For the text-containing cell, return its midpoint in (X, Y) coordinate format. 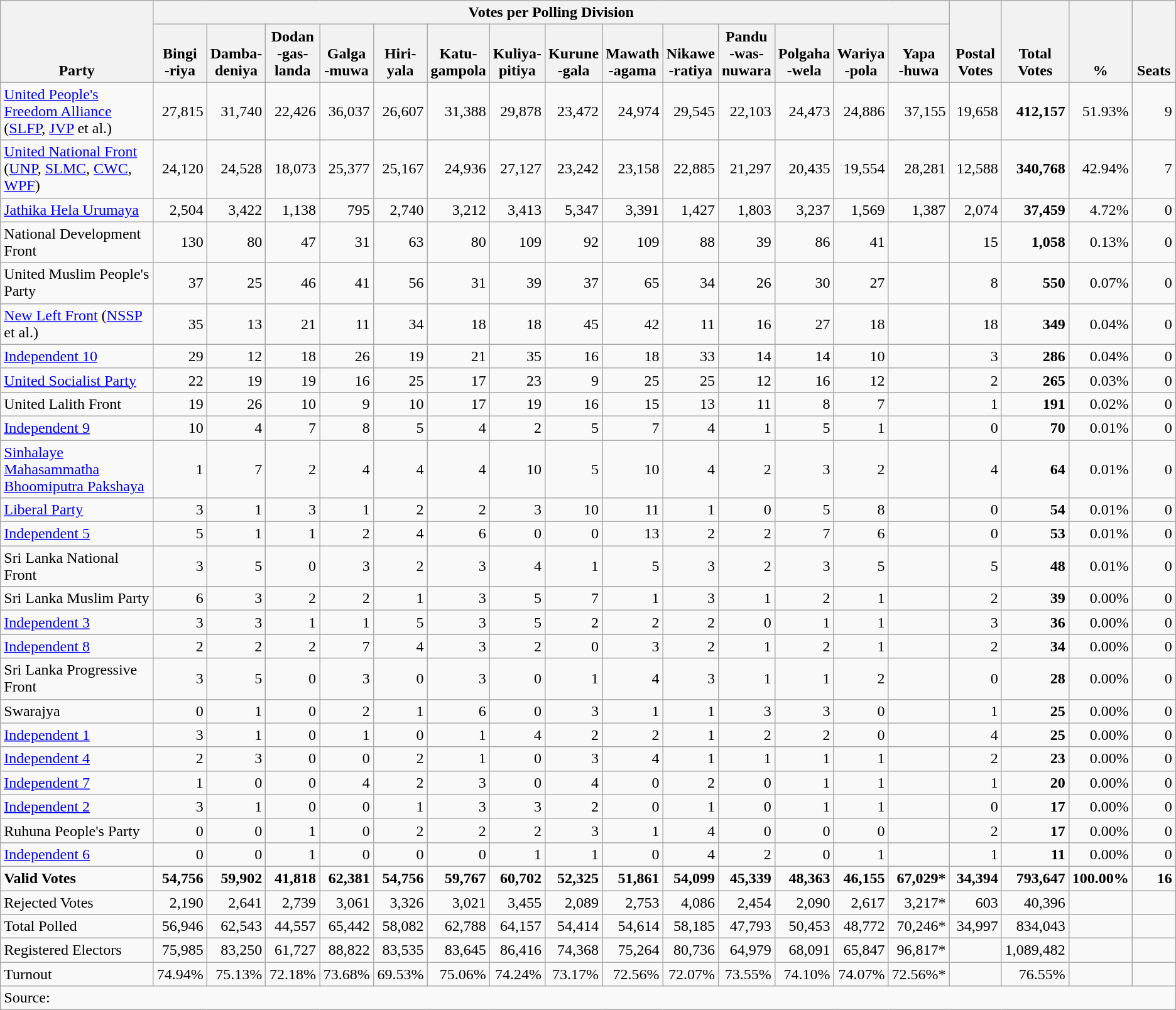
United National Front(UNP, SLMC, CWC, WPF) (77, 169)
54 (1035, 510)
73.68% (347, 974)
2,454 (746, 903)
26,607 (400, 111)
1,089,482 (1035, 950)
64 (1035, 469)
100.00% (1101, 878)
National Development Front (77, 242)
Kuliya-pitiya (517, 53)
22,426 (293, 111)
67,029* (918, 878)
80,736 (690, 950)
Valid Votes (77, 878)
Source: (588, 998)
Votes per Polling Division (551, 13)
42 (633, 324)
46,155 (861, 878)
0.02% (1101, 404)
340,768 (1035, 169)
27,127 (517, 169)
36 (1035, 622)
62,543 (236, 926)
2,740 (400, 210)
Bingi-riya (180, 53)
41,818 (293, 878)
24,974 (633, 111)
74,368 (574, 950)
Swarajya (77, 711)
Yapa-huwa (918, 53)
65,442 (347, 926)
64,979 (746, 950)
48 (1035, 567)
24,120 (180, 169)
62,788 (459, 926)
18,073 (293, 169)
Party (77, 41)
24,473 (804, 111)
65 (633, 283)
795 (347, 210)
70 (1035, 428)
24,886 (861, 111)
60,702 (517, 878)
Total Votes (1035, 41)
54,414 (574, 926)
29,878 (517, 111)
Liberal Party (77, 510)
Total Polled (77, 926)
2,641 (236, 903)
Dodan-gas-landa (293, 53)
25,377 (347, 169)
64,157 (517, 926)
4.72% (1101, 210)
3,391 (633, 210)
% (1101, 41)
47,793 (746, 926)
Turnout (77, 974)
75.06% (459, 974)
2,089 (574, 903)
23,242 (574, 169)
51,861 (633, 878)
40,396 (1035, 903)
47 (293, 242)
73.55% (746, 974)
United People's Freedom Alliance (SLFP, JVP et al.) (77, 111)
88 (690, 242)
72.56% (633, 974)
Jathika Hela Urumaya (77, 210)
24,936 (459, 169)
3,021 (459, 903)
1,058 (1035, 242)
31,740 (236, 111)
4,086 (690, 903)
550 (1035, 283)
Independent 8 (77, 646)
Damba-deniya (236, 53)
29,545 (690, 111)
73.17% (574, 974)
88,822 (347, 950)
2,090 (804, 903)
28,281 (918, 169)
37,459 (1035, 210)
3,455 (517, 903)
Independent 7 (77, 783)
76.55% (1035, 974)
28 (1035, 678)
48,772 (861, 926)
74.24% (517, 974)
72.07% (690, 974)
31,388 (459, 111)
1,803 (746, 210)
Sri Lanka Progressive Front (77, 678)
19,658 (975, 111)
603 (975, 903)
2,739 (293, 903)
37,155 (918, 111)
96,817* (918, 950)
130 (180, 242)
3,422 (236, 210)
23,472 (574, 111)
65,847 (861, 950)
349 (1035, 324)
48,363 (804, 878)
61,727 (293, 950)
21,297 (746, 169)
Independent 10 (77, 356)
Pandu-was-nuwara (746, 53)
24,528 (236, 169)
83,535 (400, 950)
2,074 (975, 210)
3,217* (918, 903)
Ruhuna People's Party (77, 830)
83,250 (236, 950)
191 (1035, 404)
3,326 (400, 903)
86 (804, 242)
70,246* (918, 926)
United Lalith Front (77, 404)
34,394 (975, 878)
Seats (1153, 41)
75,264 (633, 950)
Sinhalaye Mahasammatha Bhoomiputra Pakshaya (77, 469)
22 (180, 380)
56 (400, 283)
0.03% (1101, 380)
793,647 (1035, 878)
54,099 (690, 878)
46 (293, 283)
72.56%* (918, 974)
3,061 (347, 903)
1,138 (293, 210)
51.93% (1101, 111)
74.94% (180, 974)
2,504 (180, 210)
Rejected Votes (77, 903)
33 (690, 356)
1,569 (861, 210)
3,212 (459, 210)
Independent 1 (77, 735)
Independent 5 (77, 534)
1,427 (690, 210)
Registered Electors (77, 950)
New Left Front (NSSP et al.) (77, 324)
Polgaha-wela (804, 53)
75,985 (180, 950)
75.13% (236, 974)
36,037 (347, 111)
Katu-gampola (459, 53)
Wariya-pola (861, 53)
34,997 (975, 926)
United Socialist Party (77, 380)
83,645 (459, 950)
0.07% (1101, 283)
63 (400, 242)
Independent 4 (77, 759)
54,614 (633, 926)
Independent 3 (77, 622)
45 (574, 324)
834,043 (1035, 926)
30 (804, 283)
52,325 (574, 878)
5,347 (574, 210)
2,753 (633, 903)
86,416 (517, 950)
Mawath-agama (633, 53)
42.94% (1101, 169)
50,453 (804, 926)
53 (1035, 534)
2,617 (861, 903)
45,339 (746, 878)
68,091 (804, 950)
Independent 2 (77, 806)
62,381 (347, 878)
59,767 (459, 878)
1,387 (918, 210)
United Muslim People's Party (77, 283)
Sri Lanka National Front (77, 567)
22,103 (746, 111)
412,157 (1035, 111)
58,082 (400, 926)
3,237 (804, 210)
12,588 (975, 169)
Independent 9 (77, 428)
74.10% (804, 974)
29 (180, 356)
74.07% (861, 974)
56,946 (180, 926)
Galga-muwa (347, 53)
3,413 (517, 210)
20 (1035, 783)
265 (1035, 380)
2,190 (180, 903)
20,435 (804, 169)
PostalVotes (975, 41)
59,902 (236, 878)
27,815 (180, 111)
Independent 6 (77, 854)
44,557 (293, 926)
72.18% (293, 974)
286 (1035, 356)
22,885 (690, 169)
69.53% (400, 974)
Sri Lanka Muslim Party (77, 599)
25,167 (400, 169)
0.13% (1101, 242)
Kurune-gala (574, 53)
Hiri-yala (400, 53)
92 (574, 242)
58,185 (690, 926)
Nikawe-ratiya (690, 53)
19,554 (861, 169)
23,158 (633, 169)
